Provide the [X, Y] coordinate of the cell's center where the given text is located.  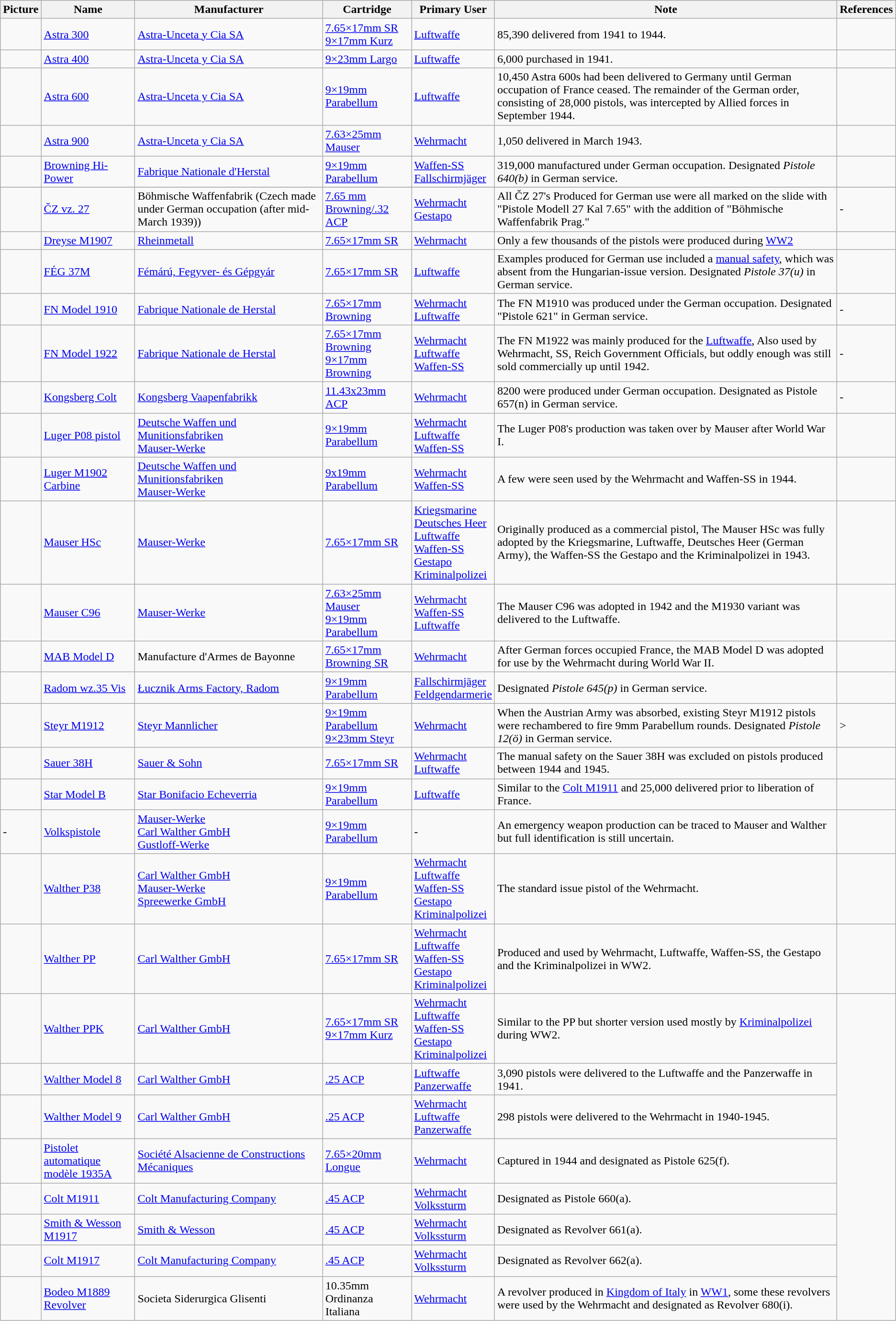
9×19mm Parabellum 9×23mm Steyr [367, 725]
Captured in 1944 and designated as Pistole 625(f). [665, 1161]
Designated as Pistole 660(a). [665, 1198]
The standard issue pistol of the Wehrmacht. [665, 889]
Manufacture d'Armes de Bayonne [229, 657]
Kongsberg Vaapenfabrikk [229, 397]
Fémárú, Fegyver- és Gépgyár [229, 271]
7.65×17mm Browning 9×17mm Browning [367, 353]
Star Model B [88, 794]
Similar to the PP but shorter version used mostly by Kriminalpolizei during WW2. [665, 1028]
Picture [21, 10]
7.65×17mm Browning [367, 309]
Sauer 38H [88, 763]
Radom wz.35 Vis [88, 688]
Mauser HSc [88, 543]
3,090 pistols were delivered to the Luftwaffe and the Panzerwaffe in 1941. [665, 1079]
11.43x23mm ACP [367, 397]
Wehrmacht Luftwaffe Panzerwaffe [453, 1117]
7.63×25mm Mauser 9×19mm Parabellum [367, 613]
Dreyse M1907 [88, 240]
Smith & Wesson M1917 [88, 1230]
Steyr M1912 [88, 725]
Manufacturer [229, 10]
Designated as Revolver 661(a). [665, 1230]
9x19mm Parabellum [367, 479]
The Luger P08's production was taken over by Mauser after World War I. [665, 435]
Similar to the Colt M1911 and 25,000 delivered prior to liberation of France. [665, 794]
Cartridge [367, 10]
Designated Pistole 645(p) in German service. [665, 688]
Walther P38 [88, 889]
7.65×20mm Longue [367, 1161]
Societa Siderurgica Glisenti [229, 1298]
Kriegsmarine Deutsches Heer Luftwaffe Waffen-SS Gestapo Kriminalpolizei [453, 543]
7.63×25mm Mauser [367, 141]
Note [665, 10]
The manual safety on the Sauer 38H was excluded on pistols produced between 1944 and 1945. [665, 763]
Rheinmetall [229, 240]
10.35mm Ordinanza Italiana [367, 1298]
Only a few thousands of the pistols were produced during WW2 [665, 240]
6,000 purchased in 1941. [665, 59]
The Mauser C96 was adopted in 1942 and the M1930 variant was delivered to the Luftwaffe. [665, 613]
Primary User [453, 10]
Böhmische Waffenfabrik (Czech made under German occupation (after mid-March 1939)) [229, 209]
8200 were produced under German occupation. Designated as Pistole 657(n) in German service. [665, 397]
Name [88, 10]
Wehrmacht Gestapo [453, 209]
> [866, 725]
The FN M1910 was produced under the German occupation. Designated "Pistole 621" in German service. [665, 309]
A few were seen used by the Wehrmacht and Waffen-SS in 1944. [665, 479]
Walther Model 8 [88, 1079]
Łucznik Arms Factory, Radom [229, 688]
Luger M1902 Carbine [88, 479]
Sauer & Sohn [229, 763]
Mauser C96 [88, 613]
Browning Hi-Power [88, 171]
MAB Model D [88, 657]
Société Alsacienne de Constructions Mécaniques [229, 1161]
Astra 400 [88, 59]
85,390 delivered from 1941 to 1944. [665, 34]
Colt M1917 [88, 1261]
7.65×17mm Browning SR [367, 657]
Smith & Wesson [229, 1230]
Luger P08 pistol [88, 435]
Astra 900 [88, 141]
A revolver produced in Kingdom of Italy in WW1, some these revolvers were used by the Wehrmacht and designated as Revolver 680(i). [665, 1298]
FÉG 37M [88, 271]
Fallschirmjäger Feldgendarmerie [453, 688]
Astra 600 [88, 97]
1,050 delivered in March 1943. [665, 141]
Kongsberg Colt [88, 397]
Steyr Mannlicher [229, 725]
References [866, 10]
Produced and used by Wehrmacht, Luftwaffe, Waffen-SS, the Gestapo and the Kriminalpolizei in WW2. [665, 959]
Volkspistole [88, 832]
Carl Walther GmbH Mauser-Werke Spreewerke GmbH [229, 889]
Wehrmacht Waffen-SS Luftwaffe [453, 613]
After German forces occupied France, the MAB Model D was adopted for use by the Wehrmacht during World War II. [665, 657]
FN Model 1922 [88, 353]
Colt M1911 [88, 1198]
Luftwaffe Panzerwaffe [453, 1079]
Designated as Revolver 662(a). [665, 1261]
319,000 manufactured under German occupation. Designated Pistole 640(b) in German service. [665, 171]
Walther PP [88, 959]
An emergency weapon production can be traced to Mauser and Walther but full identification is still uncertain. [665, 832]
7.65 mm Browning/.32 ACP [367, 209]
Bodeo M1889 Revolver [88, 1298]
Waffen-SS Fallschirmjäger [453, 171]
FN Model 1910 [88, 309]
Mauser-Werke Carl Walther GmbH Gustloff-Werke [229, 832]
Wehrmacht Waffen-SS [453, 479]
9×23mm Largo [367, 59]
Walther Model 9 [88, 1117]
ČZ vz. 27 [88, 209]
Walther PPK [88, 1028]
298 pistols were delivered to the Wehrmacht in 1940-1945. [665, 1117]
Fabrique Nationale d'Herstal [229, 171]
Pistolet automatique modèle 1935A [88, 1161]
Star Bonifacio Echeverria [229, 794]
Astra 300 [88, 34]
